Return [X, Y] of the center of cell containing provided text 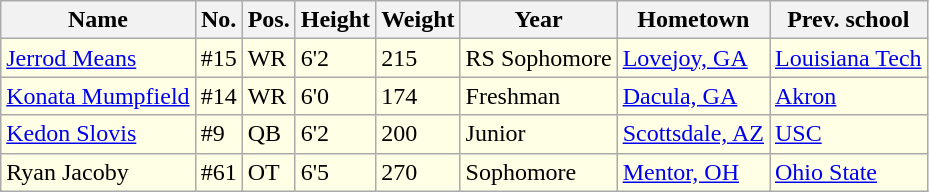
Lovejoy, GA [693, 58]
Dacula, GA [693, 96]
OT [268, 172]
Akron [849, 96]
Konata Mumpfield [98, 96]
6'0 [335, 96]
174 [418, 96]
Year [538, 20]
Jerrod Means [98, 58]
Ohio State [849, 172]
QB [268, 134]
Kedon Slovis [98, 134]
USC [849, 134]
Scottsdale, AZ [693, 134]
Louisiana Tech [849, 58]
No. [218, 20]
Hometown [693, 20]
Pos. [268, 20]
Weight [418, 20]
Name [98, 20]
Freshman [538, 96]
#15 [218, 58]
RS Sophomore [538, 58]
#61 [218, 172]
#9 [218, 134]
Height [335, 20]
215 [418, 58]
Junior [538, 134]
200 [418, 134]
Sophomore [538, 172]
Prev. school [849, 20]
Ryan Jacoby [98, 172]
#14 [218, 96]
Mentor, OH [693, 172]
6'5 [335, 172]
270 [418, 172]
